From the cell containing the given text, extract its center point as [X, Y] coordinate. 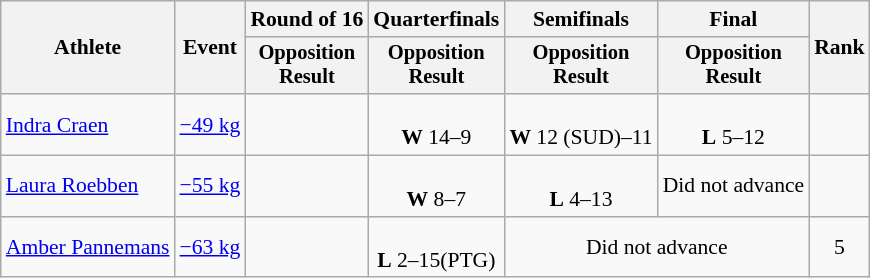
L 5–12 [734, 124]
−63 kg [210, 248]
Laura Roebben [88, 186]
L 4–13 [580, 186]
W 14–9 [436, 124]
W 12 (SUD)–11 [580, 124]
5 [840, 248]
Round of 16 [306, 19]
Event [210, 48]
Amber Pannemans [88, 248]
L 2–15(PTG) [436, 248]
Indra Craen [88, 124]
Quarterfinals [436, 19]
W 8–7 [436, 186]
Final [734, 19]
Rank [840, 48]
Athlete [88, 48]
−49 kg [210, 124]
Semifinals [580, 19]
−55 kg [210, 186]
